Capture the cell that displays the provided text and extract its [X, Y] central coordinate. 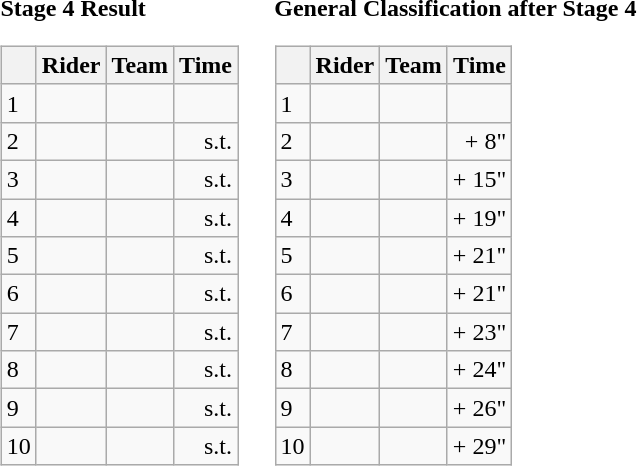
+ 29" [479, 446]
+ 23" [479, 332]
+ 24" [479, 370]
+ 8" [479, 141]
+ 26" [479, 408]
+ 19" [479, 217]
+ 15" [479, 179]
